Return (X, Y) of the center of cell containing provided text 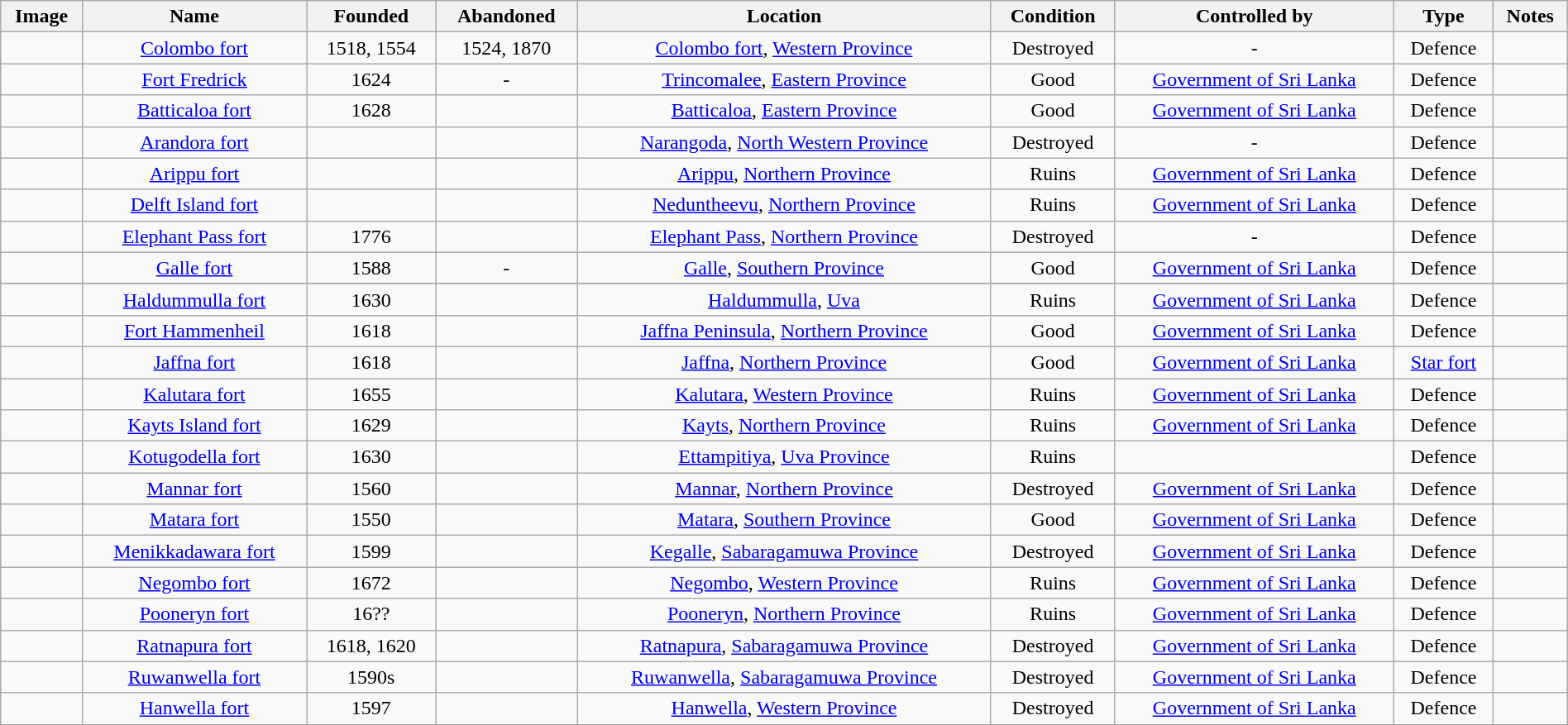
1588 (371, 268)
Mannar fort (194, 489)
Arippu fort (194, 174)
Ruwanwella fort (194, 677)
1628 (371, 111)
Kotugodella fort (194, 457)
Star fort (1444, 362)
Negombo fort (194, 583)
Batticaloa, Eastern Province (784, 111)
Ruwanwella, Sabaragamuwa Province (784, 677)
1672 (371, 583)
Arippu, Northern Province (784, 174)
Image (41, 17)
Founded (371, 17)
Neduntheevu, Northern Province (784, 205)
1618, 1620 (371, 646)
Pooneryn fort (194, 614)
Matara, Southern Province (784, 520)
Matara fort (194, 520)
Jaffna, Northern Province (784, 362)
Name (194, 17)
1599 (371, 551)
Elephant Pass, Northern Province (784, 236)
Condition (1053, 17)
Haldummulla, Uva (784, 299)
Haldummulla fort (194, 299)
Ratnapura fort (194, 646)
Fort Hammenheil (194, 331)
1624 (371, 79)
1590s (371, 677)
Arandora fort (194, 142)
Narangoda, North Western Province (784, 142)
Fort Fredrick (194, 79)
1776 (371, 236)
Galle fort (194, 268)
Ettampitiya, Uva Province (784, 457)
1518, 1554 (371, 48)
Hanwella fort (194, 708)
1524, 1870 (506, 48)
Trincomalee, Eastern Province (784, 79)
Delft Island fort (194, 205)
Type (1444, 17)
Notes (1530, 17)
Kegalle, Sabaragamuwa Province (784, 551)
Hanwella, Western Province (784, 708)
Kalutara, Western Province (784, 394)
Batticaloa fort (194, 111)
Jaffna Peninsula, Northern Province (784, 331)
Negombo, Western Province (784, 583)
1560 (371, 489)
Mannar, Northern Province (784, 489)
Galle, Southern Province (784, 268)
Location (784, 17)
1597 (371, 708)
Jaffna fort (194, 362)
16?? (371, 614)
Ratnapura, Sabaragamuwa Province (784, 646)
Elephant Pass fort (194, 236)
1655 (371, 394)
1550 (371, 520)
1629 (371, 426)
Kayts Island fort (194, 426)
Kalutara fort (194, 394)
Pooneryn, Northern Province (784, 614)
Menikkadawara fort (194, 551)
Controlled by (1255, 17)
Abandoned (506, 17)
Colombo fort (194, 48)
Colombo fort, Western Province (784, 48)
Kayts, Northern Province (784, 426)
